Return [X, Y] of the center of cell containing provided text 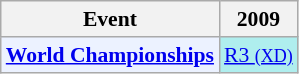
World Championships [110, 55]
R3 (XD) [258, 55]
Event [110, 19]
2009 [258, 19]
